Pinpoint the cell where the given text exists, returning its (x, y) midpoint coordinate. 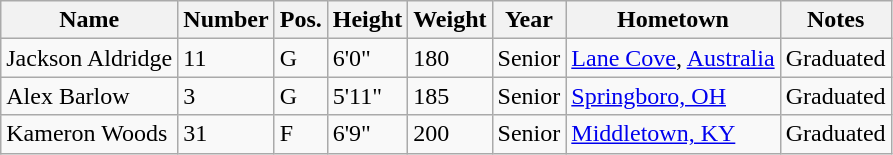
Year (529, 20)
200 (450, 134)
Alex Barlow (90, 96)
6'0" (367, 58)
Height (367, 20)
Notes (836, 20)
Middletown, KY (673, 134)
Jackson Aldridge (90, 58)
11 (226, 58)
F (300, 134)
Name (90, 20)
Pos. (300, 20)
185 (450, 96)
3 (226, 96)
Springboro, OH (673, 96)
Hometown (673, 20)
Kameron Woods (90, 134)
5'11" (367, 96)
Number (226, 20)
6'9" (367, 134)
Lane Cove, Australia (673, 58)
Weight (450, 20)
180 (450, 58)
31 (226, 134)
